Identify which cell holds the provided text, then report its [X, Y] central coordinate. 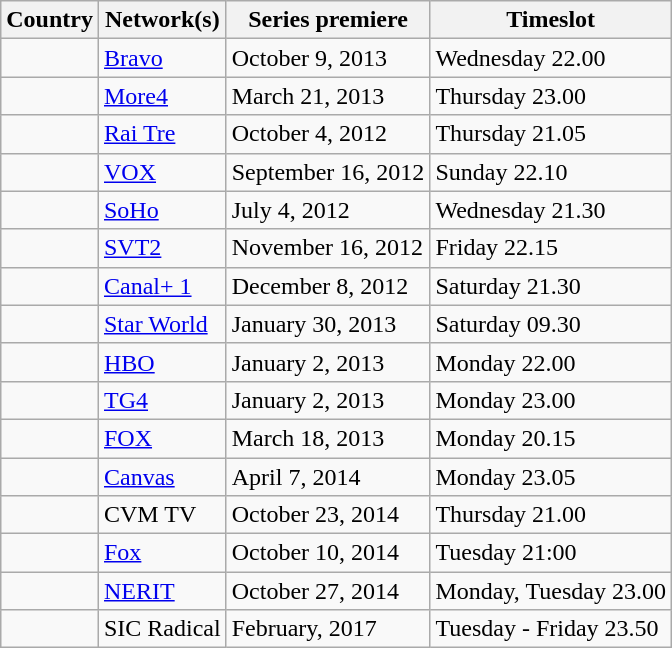
October 4, 2012 [328, 134]
September 16, 2012 [328, 172]
SoHo [162, 210]
TG4 [162, 400]
More4 [162, 96]
Bravo [162, 58]
February, 2017 [328, 629]
SVT2 [162, 248]
Sunday 22.10 [551, 172]
November 16, 2012 [328, 248]
Star World [162, 324]
Monday 20.15 [551, 438]
NERIT [162, 591]
Thursday 21.00 [551, 515]
Network(s) [162, 20]
Wednesday 22.00 [551, 58]
Monday 23.00 [551, 400]
Saturday 09.30 [551, 324]
Monday 23.05 [551, 477]
Monday, Tuesday 23.00 [551, 591]
Saturday 21.30 [551, 286]
Monday 22.00 [551, 362]
March 21, 2013 [328, 96]
SIC Radical [162, 629]
December 8, 2012 [328, 286]
April 7, 2014 [328, 477]
October 23, 2014 [328, 515]
Wednesday 21.30 [551, 210]
Tuesday - Friday 23.50 [551, 629]
Tuesday 21:00 [551, 553]
CVM TV [162, 515]
Rai Tre [162, 134]
VOX [162, 172]
Thursday 21.05 [551, 134]
Thursday 23.00 [551, 96]
January 30, 2013 [328, 324]
Canal+ 1 [162, 286]
Friday 22.15 [551, 248]
FOX [162, 438]
October 9, 2013 [328, 58]
Timeslot [551, 20]
October 10, 2014 [328, 553]
Series premiere [328, 20]
October 27, 2014 [328, 591]
March 18, 2013 [328, 438]
Canvas [162, 477]
July 4, 2012 [328, 210]
Fox [162, 553]
Country [50, 20]
HBO [162, 362]
